Pinpoint the cell where the given text exists, returning its [X, Y] midpoint coordinate. 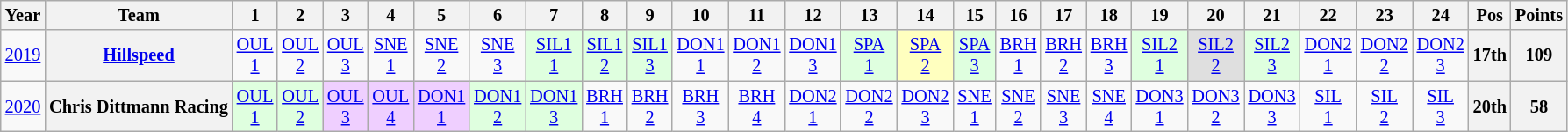
8 [605, 15]
3 [346, 15]
SPA2 [926, 55]
SNE4 [1109, 106]
Points [1539, 15]
DON32 [1216, 106]
10 [700, 15]
20th [1490, 106]
19 [1159, 15]
DON33 [1272, 106]
16 [1019, 15]
SIL11 [554, 55]
21 [1272, 15]
20 [1216, 15]
5 [441, 15]
24 [1441, 15]
SPA1 [869, 55]
58 [1539, 106]
Pos [1490, 15]
12 [813, 15]
17th [1490, 55]
SIL23 [1272, 55]
BRH4 [756, 106]
7 [554, 15]
17 [1063, 15]
11 [756, 15]
Hillspeed [139, 55]
4 [391, 15]
SIL12 [605, 55]
13 [869, 15]
23 [1385, 15]
2020 [23, 106]
Chris Dittmann Racing [139, 106]
OUL4 [391, 106]
15 [975, 15]
14 [926, 15]
SIL13 [650, 55]
2019 [23, 55]
109 [1539, 55]
18 [1109, 15]
SIL3 [1441, 106]
SIL22 [1216, 55]
SPA3 [975, 55]
Team [139, 15]
SIL1 [1328, 106]
DON31 [1159, 106]
SIL21 [1159, 55]
Year [23, 15]
22 [1328, 15]
2 [300, 15]
9 [650, 15]
1 [255, 15]
6 [498, 15]
SIL2 [1385, 106]
